Provide the (X, Y) coordinate of the cell's center where the given text is located.  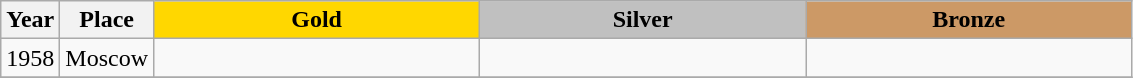
Year (30, 20)
1958 (30, 58)
Place (107, 20)
Gold (317, 20)
Bronze (969, 20)
Silver (643, 20)
Moscow (107, 58)
